Return (x, y) of the center of cell containing provided text 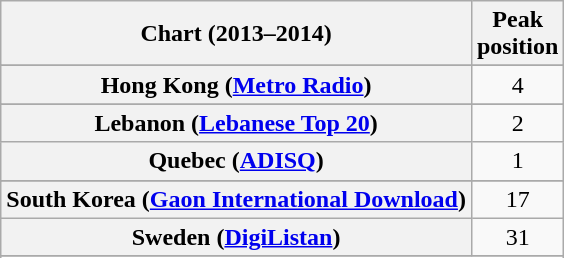
Chart (2013–2014) (236, 34)
4 (517, 85)
17 (517, 199)
2 (517, 123)
31 (517, 237)
1 (517, 161)
Peakposition (517, 34)
South Korea (Gaon International Download) (236, 199)
Lebanon (Lebanese Top 20) (236, 123)
Quebec (ADISQ) (236, 161)
Sweden (DigiListan) (236, 237)
Hong Kong (Metro Radio) (236, 85)
